Locate the cell with the specified text and output its (X, Y) center coordinate. 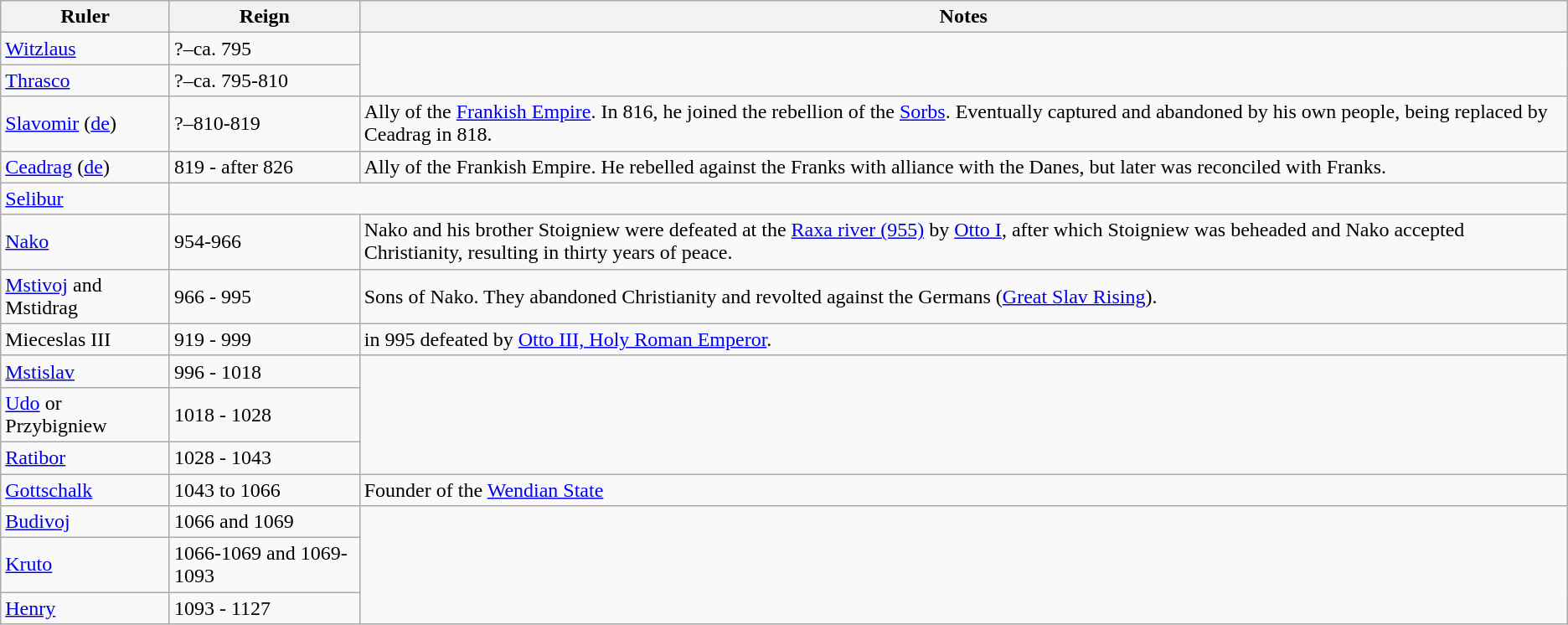
Founder of the Wendian State (963, 490)
1066-1069 and 1069-1093 (265, 565)
Kruto (85, 565)
Ratibor (85, 457)
Slavomir (de) (85, 124)
Ally of the Frankish Empire. He rebelled against the Franks with alliance with the Danes, but later was reconciled with Franks. (963, 167)
819 - after 826 (265, 167)
1028 - 1043 (265, 457)
?–810-819 (265, 124)
966 - 995 (265, 297)
Mieceslas III (85, 339)
1093 - 1127 (265, 608)
in 995 defeated by Otto III, Holy Roman Emperor. (963, 339)
Sons of Nako. They abandoned Christianity and revolted against the Germans (Great Slav Rising). (963, 297)
1018 - 1028 (265, 414)
Thrasco (85, 80)
Udo or Przybigniew (85, 414)
954-966 (265, 241)
Witzlaus (85, 49)
Gottschalk (85, 490)
Ruler (85, 17)
Budivoj (85, 522)
Ceadrag (de) (85, 167)
1043 to 1066 (265, 490)
?–ca. 795 (265, 49)
996 - 1018 (265, 371)
1066 and 1069 (265, 522)
Reign (265, 17)
Selibur (85, 199)
Notes (963, 17)
?–ca. 795-810 (265, 80)
Nako (85, 241)
Mstislav (85, 371)
919 - 999 (265, 339)
Henry (85, 608)
Mstivoj and Mstidrag (85, 297)
